Return the (X, Y) coordinate for the center point of the cell that contains the specified text.  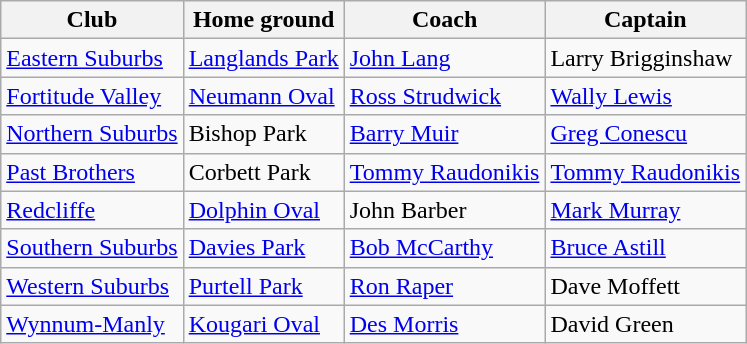
Wynnum-Manly (92, 324)
Kougari Oval (264, 324)
Barry Muir (444, 134)
Corbett Park (264, 172)
Dolphin Oval (264, 210)
Neumann Oval (264, 96)
Club (92, 20)
Bruce Astill (646, 248)
Western Suburbs (92, 286)
Langlands Park (264, 58)
Greg Conescu (646, 134)
Northern Suburbs (92, 134)
Wally Lewis (646, 96)
Mark Murray (646, 210)
Bob McCarthy (444, 248)
John Lang (444, 58)
Coach (444, 20)
Des Morris (444, 324)
Bishop Park (264, 134)
David Green (646, 324)
Purtell Park (264, 286)
Ross Strudwick (444, 96)
Davies Park (264, 248)
Redcliffe (92, 210)
Larry Brigginshaw (646, 58)
Fortitude Valley (92, 96)
Southern Suburbs (92, 248)
Past Brothers (92, 172)
John Barber (444, 210)
Dave Moffett (646, 286)
Eastern Suburbs (92, 58)
Captain (646, 20)
Ron Raper (444, 286)
Home ground (264, 20)
